Return the [X, Y] coordinate for the center point of the cell that contains the specified text.  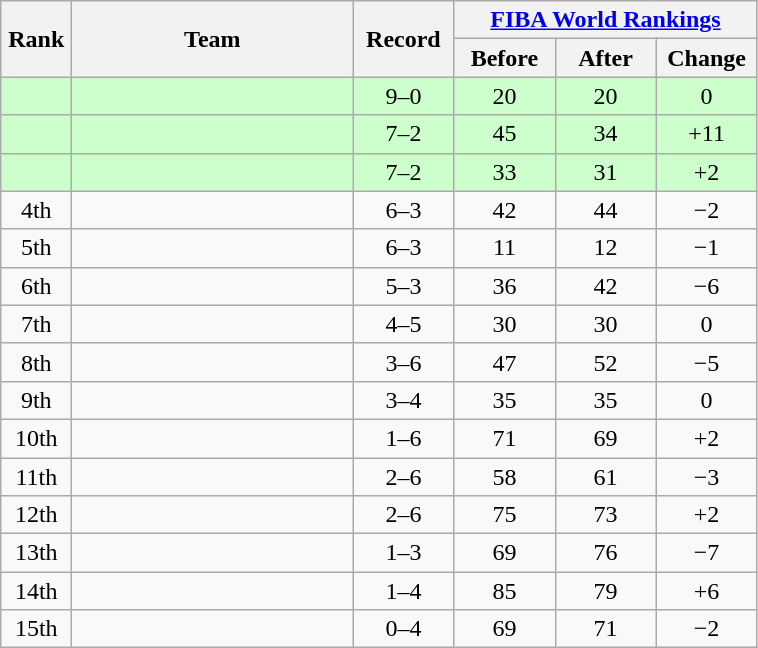
3–4 [404, 400]
5–3 [404, 286]
13th [36, 553]
44 [606, 210]
31 [606, 172]
61 [606, 477]
12 [606, 248]
79 [606, 591]
6th [36, 286]
0–4 [404, 629]
4–5 [404, 324]
47 [504, 362]
33 [504, 172]
12th [36, 515]
8th [36, 362]
−6 [706, 286]
36 [504, 286]
3–6 [404, 362]
−7 [706, 553]
FIBA World Rankings [606, 20]
Record [404, 39]
Before [504, 58]
1–6 [404, 438]
73 [606, 515]
7th [36, 324]
52 [606, 362]
11th [36, 477]
+11 [706, 134]
15th [36, 629]
Change [706, 58]
76 [606, 553]
Team [212, 39]
1–3 [404, 553]
+6 [706, 591]
4th [36, 210]
−3 [706, 477]
9th [36, 400]
14th [36, 591]
75 [504, 515]
5th [36, 248]
45 [504, 134]
34 [606, 134]
85 [504, 591]
11 [504, 248]
10th [36, 438]
Rank [36, 39]
9–0 [404, 96]
1–4 [404, 591]
After [606, 58]
58 [504, 477]
−5 [706, 362]
−1 [706, 248]
